Scan for the cell matching the given text and deliver its (X, Y) coordinate at center. 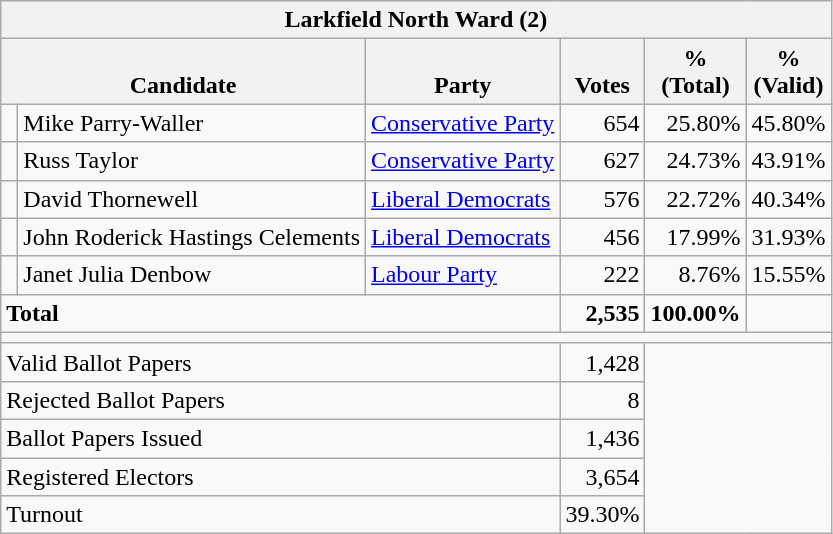
39.30% (602, 515)
627 (602, 161)
Party (463, 72)
2,535 (602, 313)
15.55% (788, 275)
Total (280, 313)
25.80% (696, 123)
Votes (602, 72)
8 (602, 400)
17.99% (696, 237)
43.91% (788, 161)
Rejected Ballot Papers (280, 400)
40.34% (788, 199)
Turnout (280, 515)
John Roderick Hastings Celements (192, 237)
24.73% (696, 161)
%(Total) (696, 72)
Labour Party (463, 275)
Candidate (184, 72)
1,436 (602, 438)
22.72% (696, 199)
456 (602, 237)
31.93% (788, 237)
%(Valid) (788, 72)
Ballot Papers Issued (280, 438)
222 (602, 275)
45.80% (788, 123)
576 (602, 199)
654 (602, 123)
Mike Parry-Waller (192, 123)
8.76% (696, 275)
Janet Julia Denbow (192, 275)
1,428 (602, 362)
Registered Electors (280, 477)
Larkfield North Ward (2) (416, 20)
Russ Taylor (192, 161)
100.00% (696, 313)
Valid Ballot Papers (280, 362)
David Thornewell (192, 199)
3,654 (602, 477)
